Output the (X, Y) coordinate of the center of the cell containing the given text.  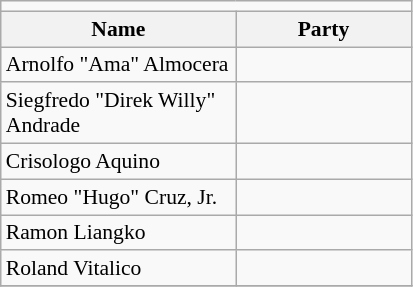
Party (324, 29)
Ramon Liangko (118, 233)
Romeo "Hugo" Cruz, Jr. (118, 197)
Name (118, 29)
Arnolfo "Ama" Almocera (118, 65)
Siegfredo "Direk Willy" Andrade (118, 114)
Roland Vitalico (118, 269)
Crisologo Aquino (118, 162)
